Determine the [X, Y] coordinate at the center of the cell enclosing the given text.  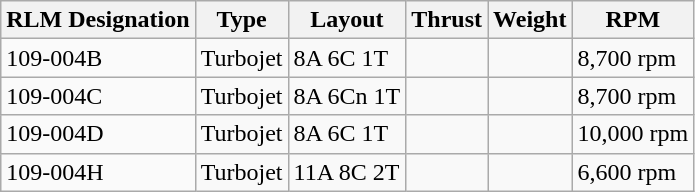
Weight [530, 20]
10,000 rpm [633, 134]
RLM Designation [98, 20]
109-004B [98, 58]
109-004H [98, 172]
11A 8C 2T [347, 172]
8A 6Cn 1T [347, 96]
RPM [633, 20]
Layout [347, 20]
6,600 rpm [633, 172]
109-004C [98, 96]
Type [242, 20]
109-004D [98, 134]
Thrust [447, 20]
